Return the [X, Y] coordinate for the center point of the cell that contains the specified text.  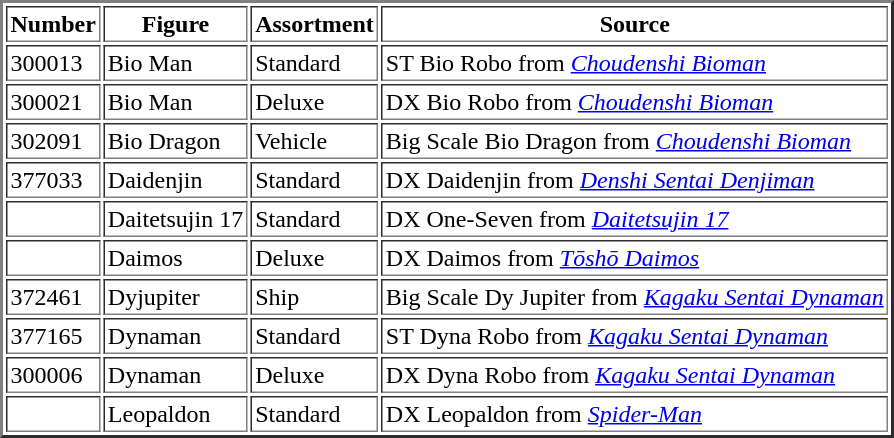
ST Bio Robo from Choudenshi Bioman [634, 63]
Dyjupiter [175, 297]
Figure [175, 24]
Number [53, 24]
DX One-Seven from Daitetsujin 17 [634, 219]
377033 [53, 180]
DX Leopaldon from Spider-Man [634, 414]
377165 [53, 336]
300006 [53, 375]
Daidenjin [175, 180]
Daitetsujin 17 [175, 219]
Leopaldon [175, 414]
Bio Dragon [175, 141]
ST Dyna Robo from Kagaku Sentai Dynaman [634, 336]
DX Daimos from Tōshō Daimos [634, 258]
300021 [53, 102]
Vehicle [315, 141]
Ship [315, 297]
Source [634, 24]
Daimos [175, 258]
DX Daidenjin from Denshi Sentai Denjiman [634, 180]
DX Dyna Robo from Kagaku Sentai Dynaman [634, 375]
DX Bio Robo from Choudenshi Bioman [634, 102]
Big Scale Dy Jupiter from Kagaku Sentai Dynaman [634, 297]
302091 [53, 141]
Assortment [315, 24]
Big Scale Bio Dragon from Choudenshi Bioman [634, 141]
372461 [53, 297]
300013 [53, 63]
